Return (x, y) of the center of cell containing provided text 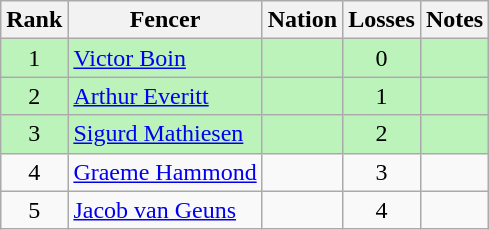
5 (34, 210)
Jacob van Geuns (165, 210)
Victor Boin (165, 58)
Notes (454, 20)
Arthur Everitt (165, 96)
Losses (382, 20)
Graeme Hammond (165, 172)
Fencer (165, 20)
Rank (34, 20)
0 (382, 58)
Nation (302, 20)
Sigurd Mathiesen (165, 134)
